Identify which cell holds the provided text, then report its (X, Y) central coordinate. 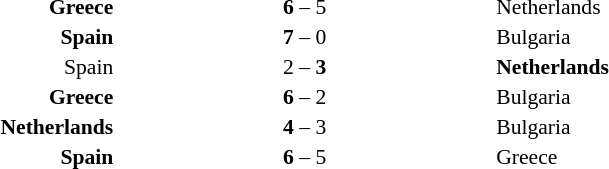
2 – 3 (304, 67)
6 – 2 (304, 97)
4 – 3 (304, 127)
7 – 0 (304, 37)
